Return the (X, Y) coordinate for the center point of the cell that contains the specified text.  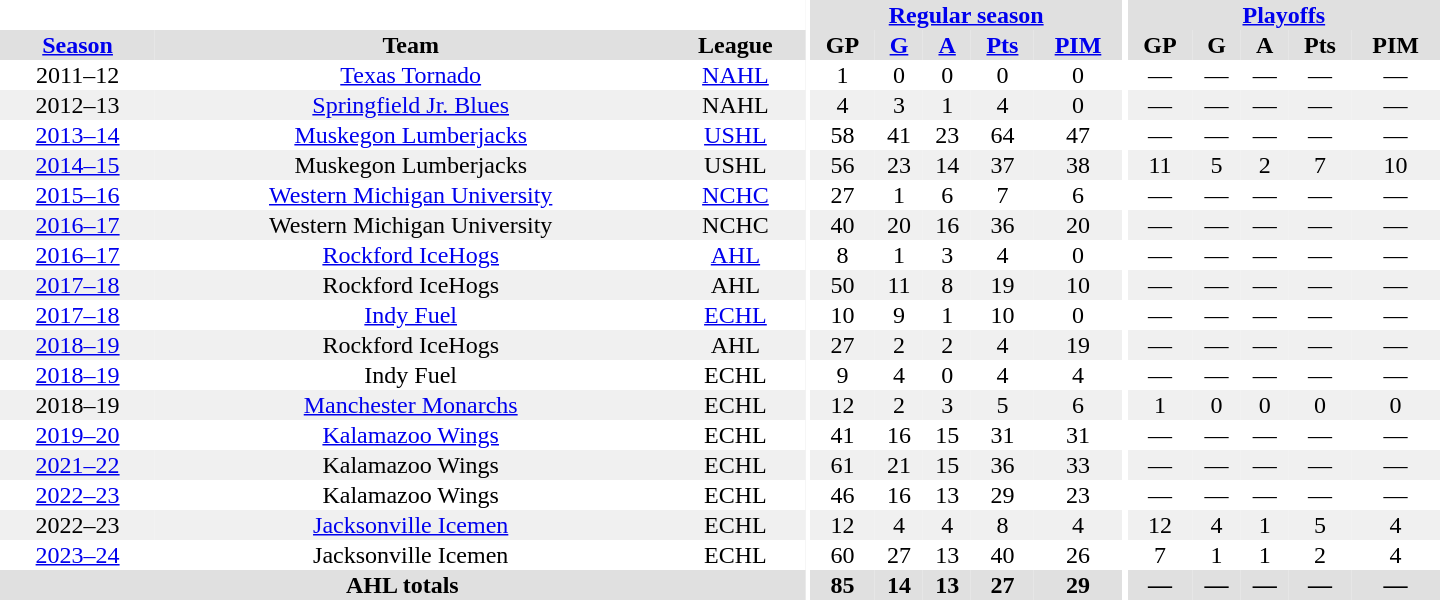
2015–16 (78, 195)
61 (842, 465)
Playoffs (1284, 15)
2013–14 (78, 135)
64 (1002, 135)
2012–13 (78, 105)
2019–20 (78, 435)
2014–15 (78, 165)
2023–24 (78, 555)
50 (842, 285)
21 (899, 465)
33 (1078, 465)
Manchester Monarchs (410, 405)
56 (842, 165)
Springfield Jr. Blues (410, 105)
85 (842, 585)
58 (842, 135)
46 (842, 495)
2021–22 (78, 465)
2011–12 (78, 75)
37 (1002, 165)
Team (410, 45)
Regular season (966, 15)
League (736, 45)
26 (1078, 555)
47 (1078, 135)
Season (78, 45)
Texas Tornado (410, 75)
AHL totals (402, 585)
38 (1078, 165)
60 (842, 555)
